Scan for the cell matching the given text and deliver its [x, y] coordinate at center. 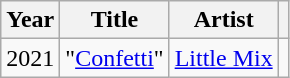
Title [114, 20]
Little Mix [224, 58]
Artist [224, 20]
Year [30, 20]
"Confetti" [114, 58]
2021 [30, 58]
